Locate the cell with the specified text and output its [X, Y] center coordinate. 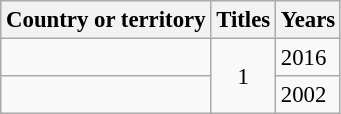
Years [308, 20]
Country or territory [106, 20]
1 [244, 76]
2016 [308, 58]
2002 [308, 95]
Titles [244, 20]
